Scan for the cell matching the given text and deliver its [X, Y] coordinate at center. 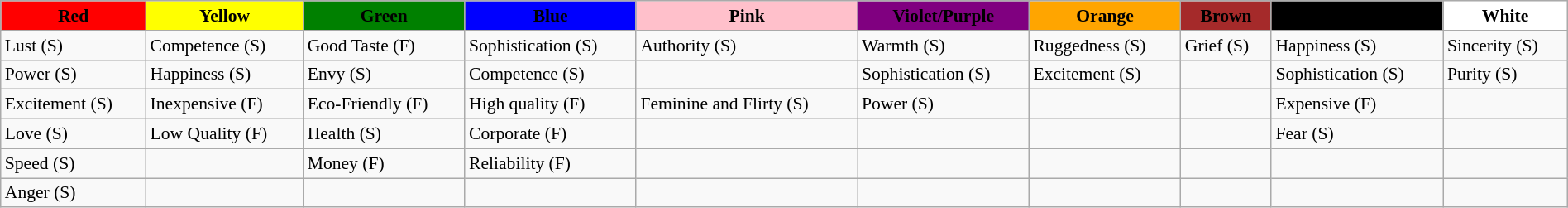
Feminine and Flirty (S) [747, 104]
Ruggedness (S) [1105, 46]
Red [74, 16]
Lust (S) [74, 46]
Warmth (S) [943, 46]
Black [1356, 16]
Blue [551, 16]
Eco-Friendly (F) [384, 104]
Green [384, 16]
Inexpensive (F) [225, 104]
Pink [747, 16]
Anger (S) [74, 193]
Brown [1226, 16]
High quality (F) [551, 104]
Low Quality (F) [225, 134]
Money (F) [384, 163]
Authority (S) [747, 46]
Health (S) [384, 134]
Purity (S) [1505, 75]
Envy (S) [384, 75]
Reliability (F) [551, 163]
Speed (S) [74, 163]
Violet/Purple [943, 16]
White [1505, 16]
Orange [1105, 16]
Love (S) [74, 134]
Grief (S) [1226, 46]
Corporate (F) [551, 134]
Expensive (F) [1356, 104]
Good Taste (F) [384, 46]
Fear (S) [1356, 134]
Yellow [225, 16]
Sincerity (S) [1505, 46]
